Locate the cell with the specified text and output its [x, y] center coordinate. 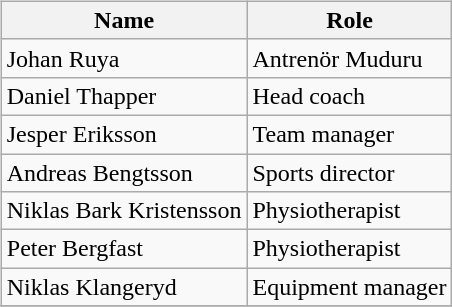
Johan Ruya [124, 58]
Role [350, 20]
Andreas Bengtsson [124, 173]
Jesper Eriksson [124, 134]
Team manager [350, 134]
Niklas Klangeryd [124, 287]
Head coach [350, 96]
Peter Bergfast [124, 249]
Antrenör Muduru [350, 58]
Equipment manager [350, 287]
Daniel Thapper [124, 96]
Sports director [350, 173]
Name [124, 20]
Niklas Bark Kristensson [124, 211]
